Capture the cell that displays the provided text and extract its (x, y) central coordinate. 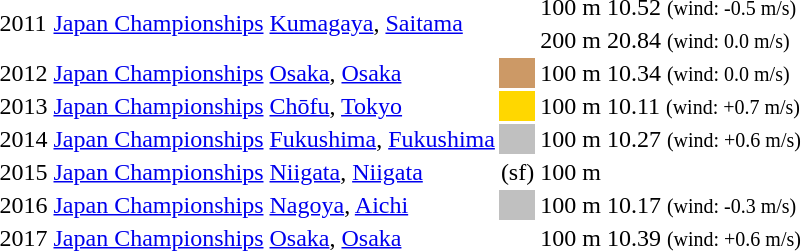
Osaka, Osaka (382, 73)
Niigata, Niigata (382, 172)
200 m (571, 40)
Chōfu, Tokyo (382, 106)
(sf) (517, 172)
Nagoya, Aichi (382, 205)
Fukushima, Fukushima (382, 139)
